Detect which cell encompasses the target text, then output its (x, y) center coordinate. 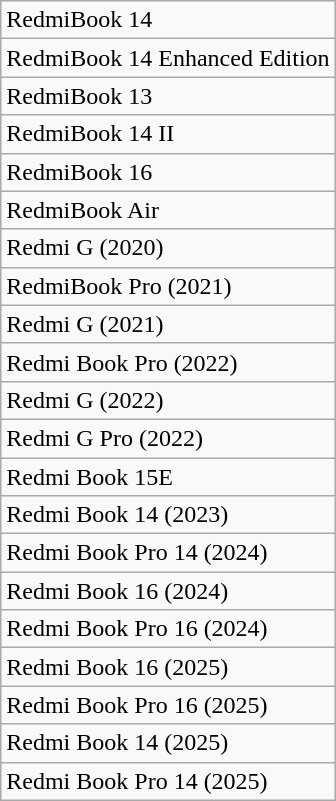
RedmiBook 14 Enhanced Edition (168, 58)
RedmiBook Air (168, 210)
Redmi Book 15E (168, 477)
Redmi Book Pro 14 (2024) (168, 553)
Redmi G (2021) (168, 324)
Redmi Book Pro 14 (2025) (168, 781)
Redmi Book 14 (2023) (168, 515)
Redmi G (2020) (168, 248)
RedmiBook Pro (2021) (168, 286)
Redmi Book 14 (2025) (168, 743)
Redmi Book Pro 16 (2024) (168, 629)
RedmiBook 14 II (168, 134)
Redmi Book 16 (2025) (168, 667)
Redmi Book Pro (2022) (168, 362)
RedmiBook 14 (168, 20)
Redmi Book Pro 16 (2025) (168, 705)
Redmi G (2022) (168, 400)
Redmi G Pro (2022) (168, 438)
RedmiBook 16 (168, 172)
RedmiBook 13 (168, 96)
Redmi Book 16 (2024) (168, 591)
